Find where the given text appears and provide that cell's center as (X, Y) coordinate. 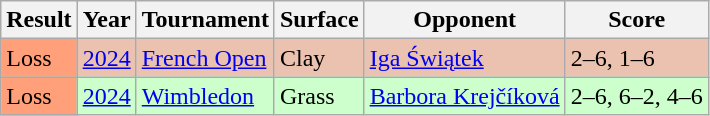
Barbora Krejčíková (464, 96)
Tournament (205, 20)
2–6, 1–6 (636, 58)
Year (106, 20)
Grass (319, 96)
2–6, 6–2, 4–6 (636, 96)
Opponent (464, 20)
Surface (319, 20)
Result (39, 20)
Score (636, 20)
French Open (205, 58)
Wimbledon (205, 96)
Clay (319, 58)
Iga Świątek (464, 58)
